Capture the cell that displays the provided text and extract its [X, Y] central coordinate. 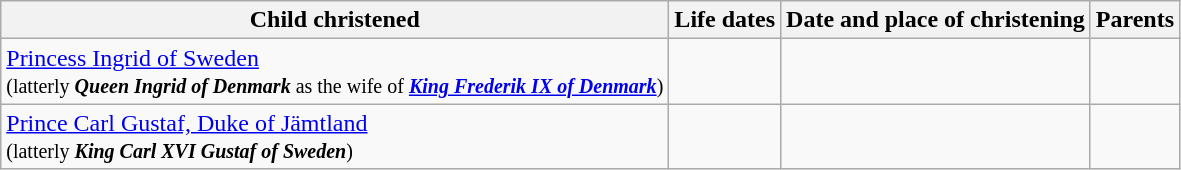
Life dates [725, 20]
Princess Ingrid of Sweden(latterly Queen Ingrid of Denmark as the wife of King Frederik IX of Denmark) [335, 72]
Date and place of christening [936, 20]
Parents [1134, 20]
Prince Carl Gustaf, Duke of Jämtland(latterly King Carl XVI Gustaf of Sweden) [335, 136]
Child christened [335, 20]
